Detect which cell encompasses the target text, then output its [x, y] center coordinate. 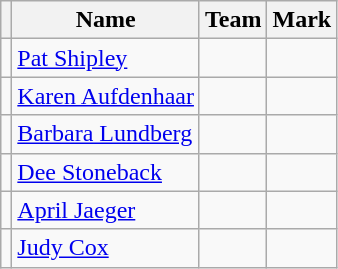
April Jaeger [106, 210]
Karen Aufdenhaar [106, 96]
Mark [302, 20]
Team [233, 20]
Judy Cox [106, 248]
Barbara Lundberg [106, 134]
Pat Shipley [106, 58]
Name [106, 20]
Dee Stoneback [106, 172]
